For the text-containing cell, return its midpoint in [X, Y] coordinate format. 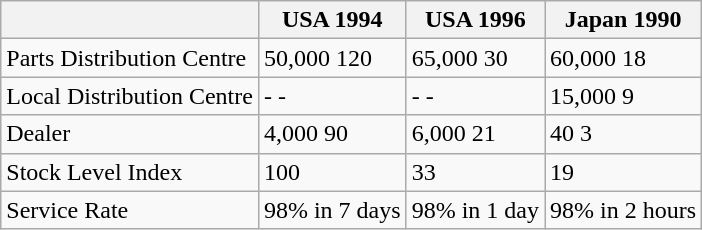
Service Rate [130, 210]
USA 1996 [475, 20]
60,000 18 [624, 58]
15,000 9 [624, 96]
50,000 120 [332, 58]
98% in 7 days [332, 210]
6,000 21 [475, 134]
98% in 2 hours [624, 210]
Stock Level Index [130, 172]
19 [624, 172]
Dealer [130, 134]
Parts Distribution Centre [130, 58]
33 [475, 172]
40 3 [624, 134]
65,000 30 [475, 58]
4,000 90 [332, 134]
Local Distribution Centre [130, 96]
100 [332, 172]
USA 1994 [332, 20]
Japan 1990 [624, 20]
98% in 1 day [475, 210]
